From the cell containing the given text, extract its center point as (X, Y) coordinate. 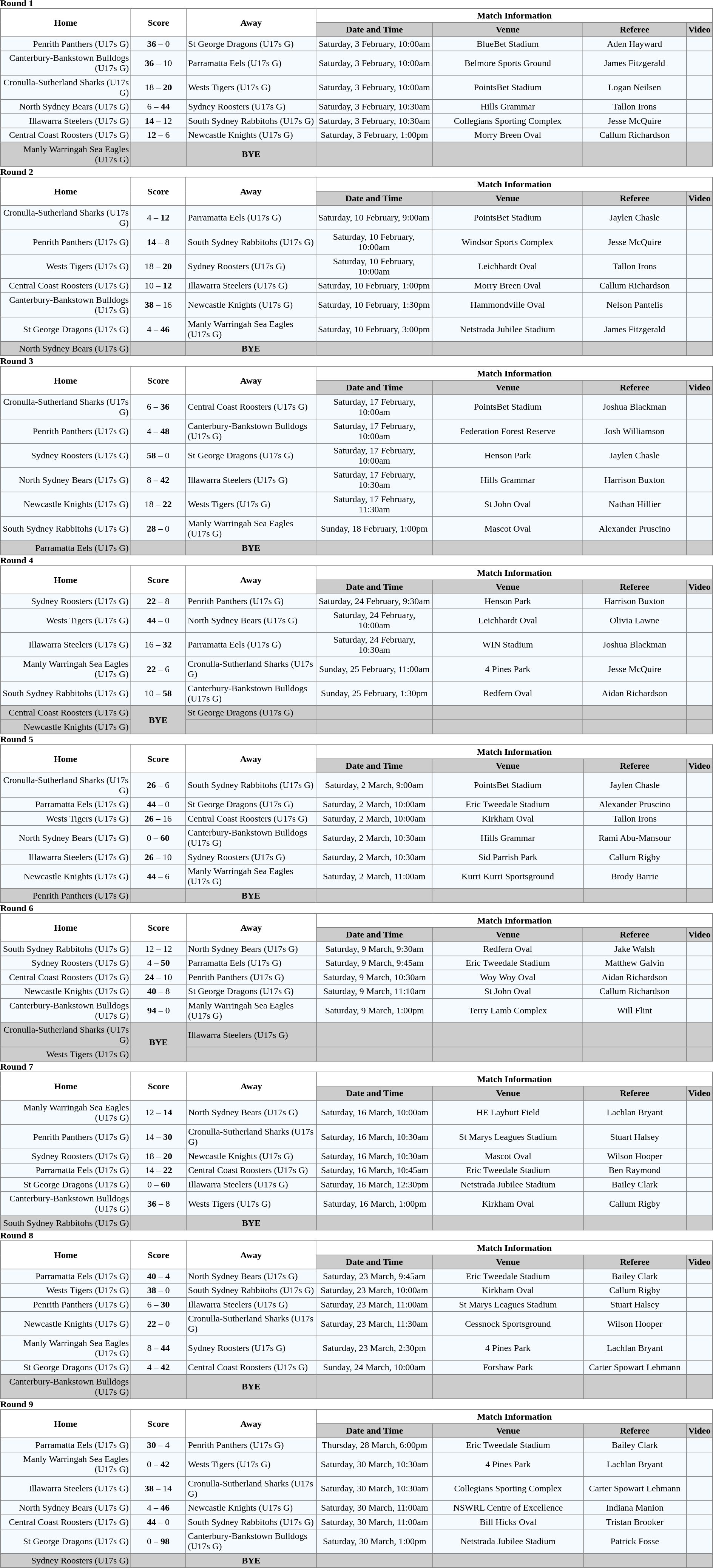
Cessnock Sportsground (508, 1324)
Saturday, 23 March, 10:00am (374, 1290)
36 – 0 (159, 44)
Bill Hicks Oval (508, 1522)
26 – 16 (158, 819)
BlueBet Stadium (508, 44)
Saturday, 10 February, 3:00pm (374, 329)
Saturday, 24 February, 9:30am (374, 601)
Sid Parrish Park (508, 857)
14 – 12 (159, 121)
Saturday, 23 March, 9:45am (374, 1276)
38 – 14 (158, 1488)
12 – 14 (159, 1112)
Saturday, 23 March, 11:00am (374, 1304)
Saturday, 23 March, 11:30am (374, 1324)
Hammondville Oval (508, 305)
Saturday, 9 March, 9:30am (375, 949)
22 – 8 (158, 601)
6 – 36 (158, 407)
6 – 44 (159, 107)
Saturday, 10 February, 1:00pm (374, 286)
Saturday, 9 March, 9:45am (375, 963)
0 – 98 (158, 1541)
Patrick Fosse (634, 1541)
4 – 50 (159, 963)
26 – 6 (158, 785)
Saturday, 17 February, 11:30am (374, 504)
40 – 8 (159, 991)
Nelson Pantelis (634, 305)
Sunday, 18 February, 1:00pm (374, 529)
Olivia Lawne (634, 620)
16 – 32 (158, 644)
22 – 6 (158, 669)
Sunday, 25 February, 1:30pm (374, 693)
8 – 42 (158, 480)
Saturday, 24 February, 10:30am (374, 644)
36 – 10 (159, 63)
8 – 44 (158, 1348)
Saturday, 16 March, 1:00pm (375, 1204)
Logan Neilsen (634, 87)
Aden Hayward (634, 44)
Saturday, 24 February, 10:00am (374, 620)
40 – 4 (158, 1276)
Forshaw Park (508, 1368)
12 – 6 (159, 135)
26 – 10 (158, 857)
Nathan Hillier (634, 504)
10 – 58 (158, 693)
Saturday, 2 March, 11:00am (374, 876)
24 – 10 (159, 977)
Terry Lamb Complex (508, 1010)
Saturday, 16 March, 10:00am (375, 1112)
Saturday, 16 March, 10:45am (375, 1170)
Saturday, 23 March, 2:30pm (374, 1348)
Saturday, 3 February, 1:00pm (374, 135)
Will Flint (634, 1010)
58 – 0 (158, 455)
Windsor Sports Complex (508, 242)
4 – 12 (158, 217)
Saturday, 30 March, 1:00pm (375, 1541)
Belmore Sports Ground (508, 63)
Saturday, 2 March, 9:00am (374, 785)
18 – 22 (158, 504)
Thursday, 28 March, 6:00pm (375, 1445)
4 – 42 (158, 1368)
Saturday, 9 March, 10:30am (375, 977)
36 – 8 (159, 1204)
WIN Stadium (508, 644)
30 – 4 (158, 1445)
0 – 42 (158, 1464)
Saturday, 10 February, 1:30pm (374, 305)
12 – 12 (159, 949)
14 – 8 (158, 242)
Sunday, 25 February, 11:00am (374, 669)
Ben Raymond (634, 1170)
14 – 22 (159, 1170)
28 – 0 (158, 529)
Woy Woy Oval (508, 977)
Saturday, 9 March, 1:00pm (375, 1010)
38 – 0 (158, 1290)
Brody Barrie (634, 876)
6 – 30 (158, 1304)
Jake Walsh (634, 949)
44 – 6 (158, 876)
14 – 30 (159, 1137)
Saturday, 9 March, 11:10am (375, 991)
94 – 0 (159, 1010)
Kurri Kurri Sportsground (508, 876)
Saturday, 10 February, 9:00am (374, 217)
Matthew Galvin (634, 963)
NSWRL Centre of Excellence (508, 1508)
Saturday, 16 March, 12:30pm (375, 1184)
22 – 0 (158, 1324)
Sunday, 24 March, 10:00am (374, 1368)
38 – 16 (158, 305)
Rami Abu-Mansour (634, 838)
10 – 12 (158, 286)
Tristan Brooker (634, 1522)
Saturday, 17 February, 10:30am (374, 480)
Indiana Manion (634, 1508)
HE Laybutt Field (508, 1112)
4 – 48 (158, 431)
Federation Forest Reserve (508, 431)
Josh Williamson (634, 431)
